Return the (x, y) coordinate for the center point of the cell that contains the specified text.  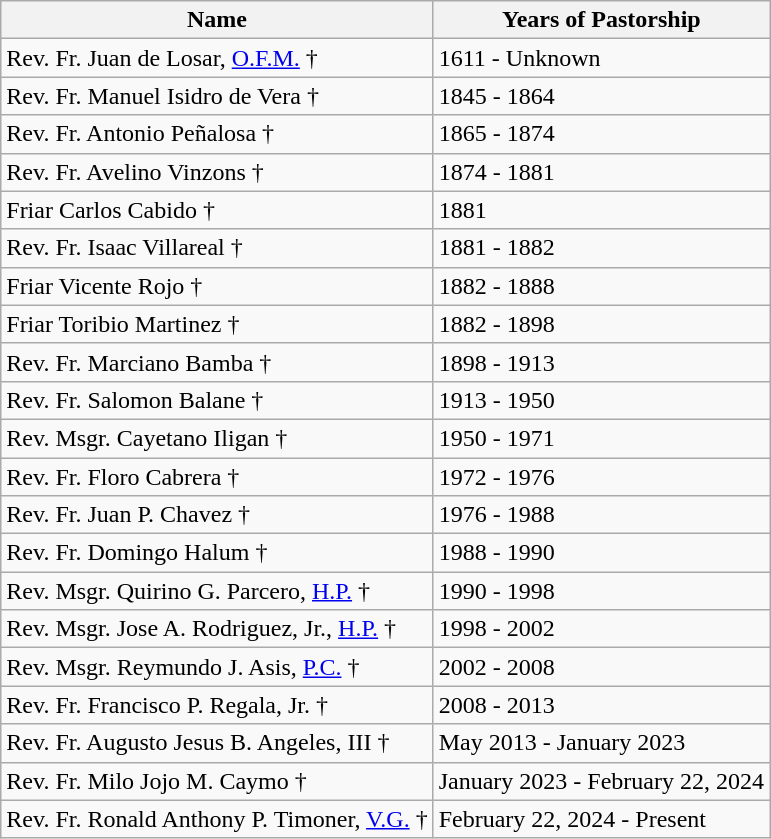
Rev. Fr. Augusto Jesus B. Angeles, III † (217, 743)
1881 - 1882 (601, 248)
Rev. Msgr. Cayetano Iligan † (217, 438)
1998 - 2002 (601, 629)
1898 - 1913 (601, 362)
1882 - 1898 (601, 324)
Name (217, 20)
1988 - 1990 (601, 553)
Rev. Fr. Manuel Isidro de Vera † (217, 96)
Rev. Fr. Juan P. Chavez † (217, 515)
1990 - 1998 (601, 591)
Rev. Fr. Antonio Peñalosa † (217, 134)
Rev. Fr. Juan de Losar, O.F.M. † (217, 58)
Rev. Msgr. Jose A. Rodriguez, Jr., H.P. † (217, 629)
1882 - 1888 (601, 286)
February 22, 2024 - Present (601, 819)
Rev. Fr. Francisco P. Regala, Jr. † (217, 705)
Rev. Fr. Floro Cabrera † (217, 477)
2008 - 2013 (601, 705)
Rev. Fr. Marciano Bamba † (217, 362)
1913 - 1950 (601, 400)
January 2023 - February 22, 2024 (601, 781)
Rev. Fr. Ronald Anthony P. Timoner, V.G. † (217, 819)
Rev. Fr. Domingo Halum † (217, 553)
Rev. Fr. Avelino Vinzons † (217, 172)
1874 - 1881 (601, 172)
Friar Vicente Rojo † (217, 286)
1865 - 1874 (601, 134)
1976 - 1988 (601, 515)
1950 - 1971 (601, 438)
1845 - 1864 (601, 96)
May 2013 - January 2023 (601, 743)
Rev. Msgr. Reymundo J. Asis, P.C. † (217, 667)
Friar Carlos Cabido † (217, 210)
Rev. Msgr. Quirino G. Parcero, H.P. † (217, 591)
1611 - Unknown (601, 58)
Rev. Fr. Milo Jojo M. Caymo † (217, 781)
2002 - 2008 (601, 667)
Rev. Fr. Salomon Balane † (217, 400)
Years of Pastorship (601, 20)
1972 - 1976 (601, 477)
Friar Toribio Martinez † (217, 324)
Rev. Fr. Isaac Villareal † (217, 248)
1881 (601, 210)
